Output the [X, Y] coordinate of the center of the cell containing the given text.  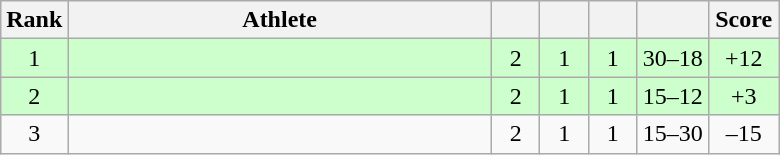
+12 [744, 58]
+3 [744, 96]
30–18 [672, 58]
15–12 [672, 96]
Athlete [280, 20]
15–30 [672, 134]
3 [34, 134]
Score [744, 20]
–15 [744, 134]
Rank [34, 20]
